Find where the given text appears and provide that cell's center as [x, y] coordinate. 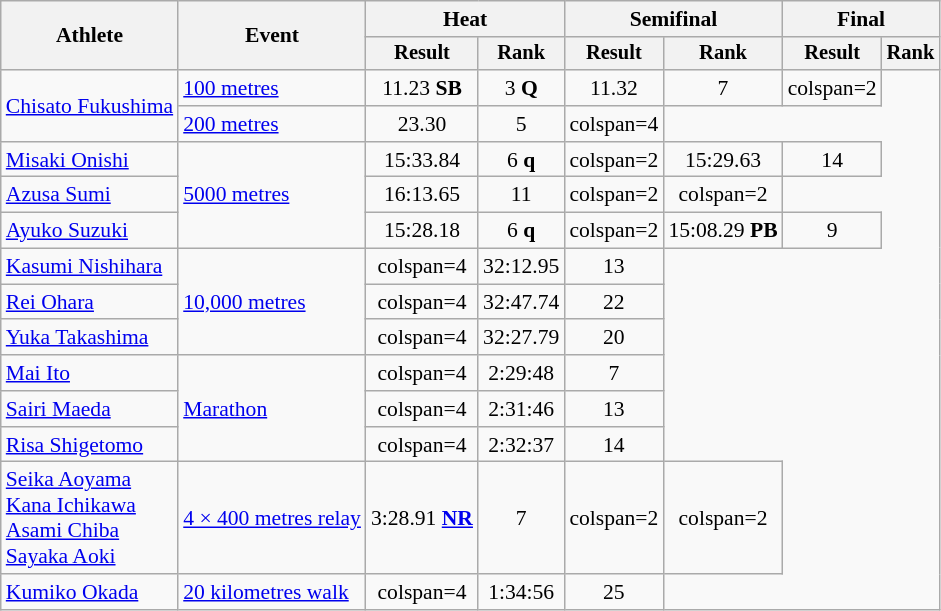
Azusa Sumi [90, 195]
32:27.79 [521, 338]
200 metres [272, 124]
5000 metres [272, 196]
1:34:56 [521, 592]
25 [614, 592]
15:29.63 [722, 160]
Seika AoyamaKana IchikawaAsami ChibaSayaka Aoki [90, 518]
9 [832, 231]
2:29:48 [521, 373]
Marathon [272, 408]
Final [862, 19]
2:31:46 [521, 409]
11 [521, 195]
32:12.95 [521, 267]
3 Q [521, 88]
Event [272, 36]
15:33.84 [422, 160]
Yuka Takashima [90, 338]
100 metres [272, 88]
Misaki Onishi [90, 160]
Semifinal [673, 19]
Sairi Maeda [90, 409]
15:28.18 [422, 231]
4 × 400 metres relay [272, 518]
16:13.65 [422, 195]
11.32 [614, 88]
Kumiko Okada [90, 592]
2:32:37 [521, 445]
Ayuko Suzuki [90, 231]
Chisato Fukushima [90, 106]
3:28.91 NR [422, 518]
20 [614, 338]
Kasumi Nishihara [90, 267]
10,000 metres [272, 302]
22 [614, 302]
23.30 [422, 124]
5 [521, 124]
Risa Shigetomo [90, 445]
15:08.29 PB [722, 231]
Heat [465, 19]
Rei Ohara [90, 302]
Mai Ito [90, 373]
20 kilometres walk [272, 592]
11.23 SB [422, 88]
Athlete [90, 36]
32:47.74 [521, 302]
